Pinpoint the cell where the given text exists, returning its (X, Y) midpoint coordinate. 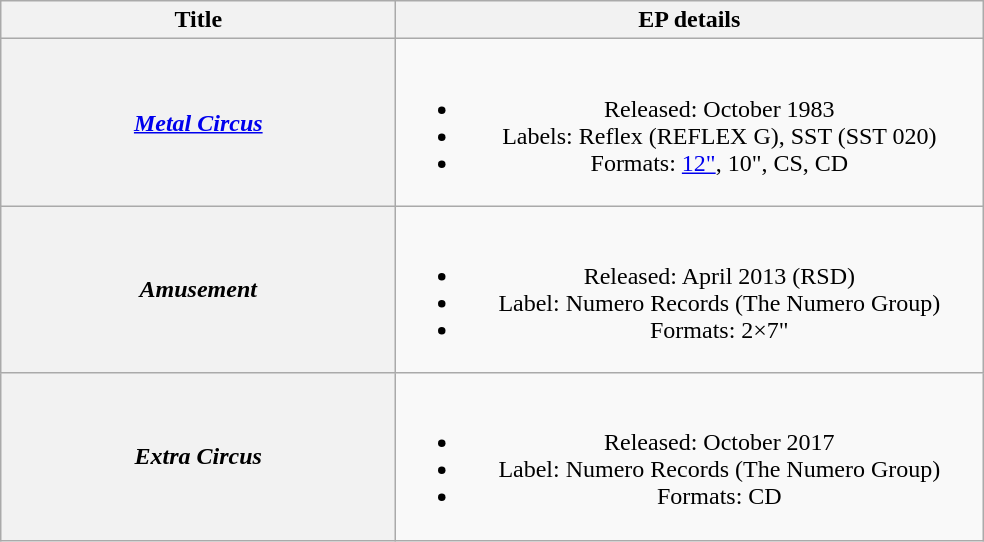
Released: April 2013 (RSD)Label: Numero Records (The Numero Group)Formats: 2×7" (690, 290)
Amusement (198, 290)
Released: October 2017Label: Numero Records (The Numero Group)Formats: CD (690, 456)
EP details (690, 20)
Metal Circus (198, 122)
Released: October 1983Labels: Reflex (REFLEX G), SST (SST 020)Formats: 12", 10", CS, CD (690, 122)
Extra Circus (198, 456)
Title (198, 20)
